Scan for the cell matching the given text and deliver its [X, Y] coordinate at center. 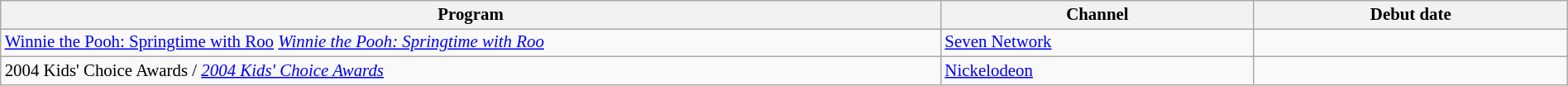
2004 Kids' Choice Awards / 2004 Kids' Choice Awards [471, 70]
Seven Network [1097, 42]
Debut date [1411, 15]
Program [471, 15]
Channel [1097, 15]
Winnie the Pooh: Springtime with Roo Winnie the Pooh: Springtime with Roo [471, 42]
Nickelodeon [1097, 70]
